Extract the (x, y) coordinate from the center of the cell holding the provided text.  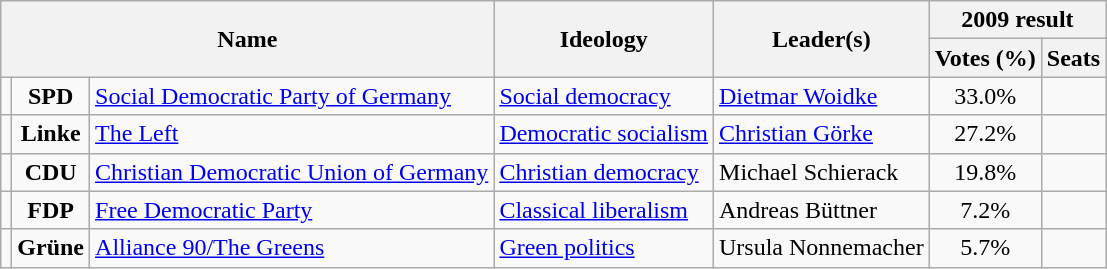
Dietmar Woidke (822, 96)
Christian democracy (604, 172)
5.7% (985, 248)
Green politics (604, 248)
Christian Görke (822, 134)
Christian Democratic Union of Germany (292, 172)
Social Democratic Party of Germany (292, 96)
Andreas Büttner (822, 210)
Grüne (51, 248)
7.2% (985, 210)
Votes (%) (985, 58)
2009 result (1018, 20)
Ideology (604, 39)
27.2% (985, 134)
Linke (51, 134)
Democratic socialism (604, 134)
Michael Schierack (822, 172)
Name (248, 39)
SPD (51, 96)
Seats (1073, 58)
Ursula Nonnemacher (822, 248)
19.8% (985, 172)
Free Democratic Party (292, 210)
Alliance 90/The Greens (292, 248)
Social democracy (604, 96)
33.0% (985, 96)
CDU (51, 172)
Classical liberalism (604, 210)
The Left (292, 134)
Leader(s) (822, 39)
FDP (51, 210)
